Detect which cell encompasses the target text, then output its (X, Y) center coordinate. 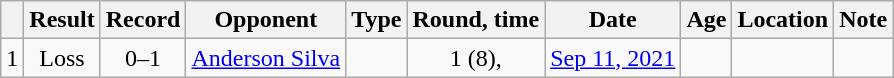
Sep 11, 2021 (613, 58)
Location (783, 20)
1 (12, 58)
Type (376, 20)
0–1 (143, 58)
Record (143, 20)
Anderson Silva (266, 58)
Loss (62, 58)
1 (8), (476, 58)
Opponent (266, 20)
Note (864, 20)
Age (706, 20)
Result (62, 20)
Round, time (476, 20)
Date (613, 20)
